Return [X, Y] of the center of cell containing provided text 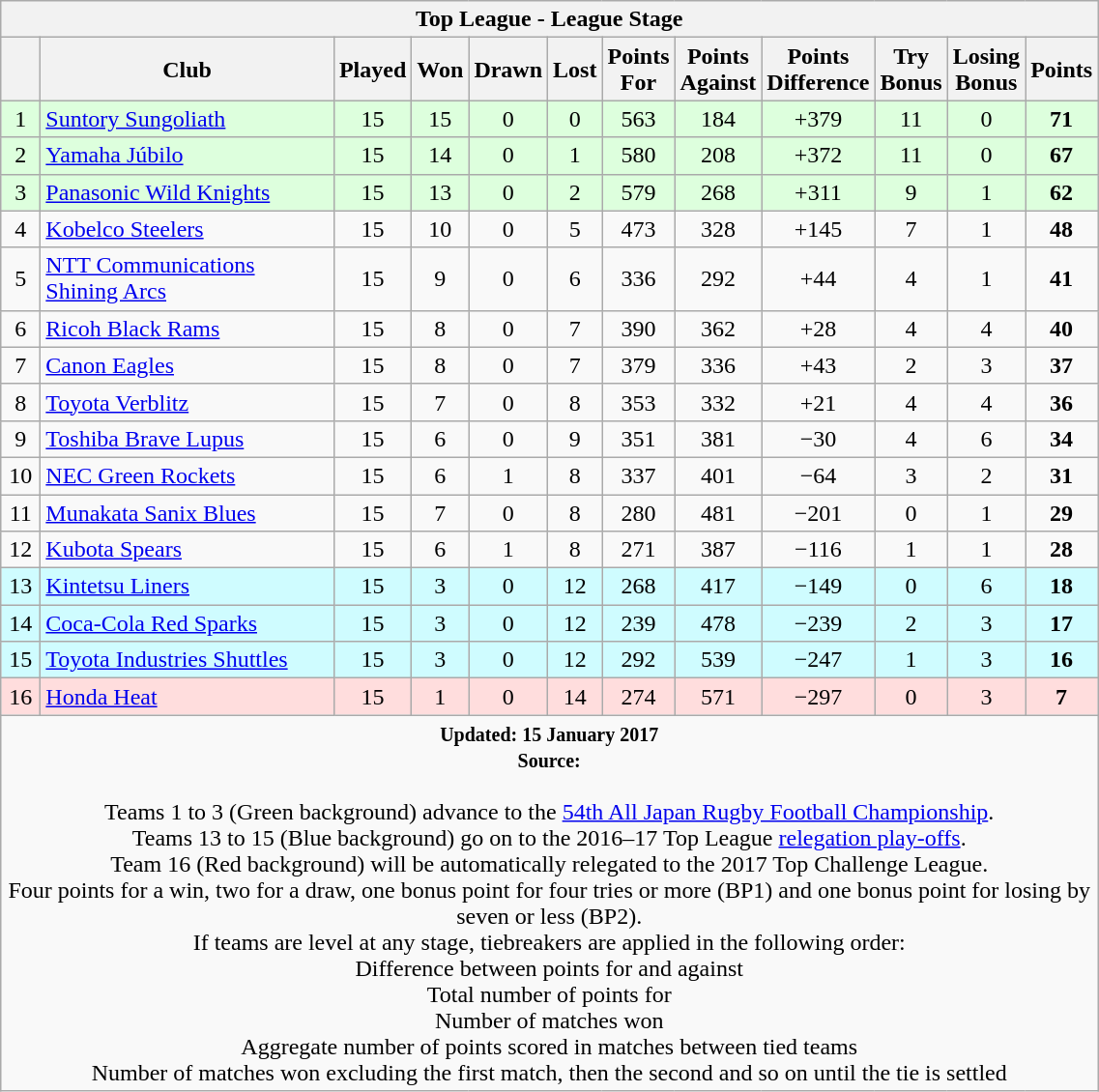
18 [1061, 587]
381 [718, 439]
Kintetsu Liners [188, 587]
−116 [818, 550]
−297 [818, 697]
−239 [818, 623]
Lost [575, 70]
208 [718, 156]
390 [638, 329]
539 [718, 660]
387 [718, 550]
+21 [818, 402]
337 [638, 475]
579 [638, 192]
417 [718, 587]
Munakata Sanix Blues [188, 513]
Points Against [718, 70]
+311 [818, 192]
Suntory Sungoliath [188, 119]
Toshiba Brave Lupus [188, 439]
Drawn [508, 70]
62 [1061, 192]
+44 [818, 278]
332 [718, 402]
36 [1061, 402]
+379 [818, 119]
353 [638, 402]
Honda Heat [188, 697]
Toyota Industries Shuttles [188, 660]
239 [638, 623]
31 [1061, 475]
NTT Communications Shining Arcs [188, 278]
−149 [818, 587]
Canon Eagles [188, 365]
Toyota Verblitz [188, 402]
Panasonic Wild Knights [188, 192]
Kubota Spears [188, 550]
Points For [638, 70]
362 [718, 329]
Top League - League Stage [549, 19]
Points [1061, 70]
580 [638, 156]
Coca-Cola Red Sparks [188, 623]
28 [1061, 550]
67 [1061, 156]
401 [718, 475]
+372 [818, 156]
+28 [818, 329]
Club [188, 70]
271 [638, 550]
29 [1061, 513]
Yamaha Júbilo [188, 156]
Kobelco Steelers [188, 229]
Try Bonus [911, 70]
274 [638, 697]
Ricoh Black Rams [188, 329]
+145 [818, 229]
473 [638, 229]
−64 [818, 475]
328 [718, 229]
34 [1061, 439]
571 [718, 697]
−201 [818, 513]
71 [1061, 119]
481 [718, 513]
379 [638, 365]
48 [1061, 229]
−247 [818, 660]
563 [638, 119]
Losing Bonus [986, 70]
17 [1061, 623]
37 [1061, 365]
41 [1061, 278]
351 [638, 439]
Won [441, 70]
Played [372, 70]
Points Difference [818, 70]
478 [718, 623]
NEC Green Rockets [188, 475]
40 [1061, 329]
−30 [818, 439]
280 [638, 513]
+43 [818, 365]
184 [718, 119]
